Return [x, y] of the center of cell containing provided text 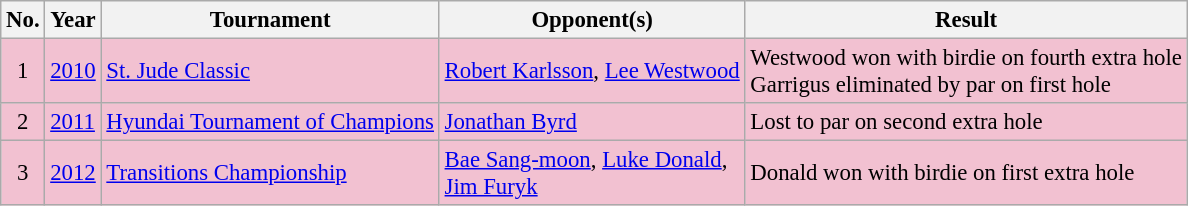
2010 [73, 72]
Robert Karlsson, Lee Westwood [592, 72]
Transitions Championship [270, 174]
1 [23, 72]
No. [23, 20]
Opponent(s) [592, 20]
Tournament [270, 20]
Bae Sang-moon, Luke Donald, Jim Furyk [592, 174]
St. Jude Classic [270, 72]
3 [23, 174]
Hyundai Tournament of Champions [270, 122]
Year [73, 20]
Donald won with birdie on first extra hole [966, 174]
Lost to par on second extra hole [966, 122]
2 [23, 122]
2011 [73, 122]
2012 [73, 174]
Westwood won with birdie on fourth extra holeGarrigus eliminated by par on first hole [966, 72]
Result [966, 20]
Jonathan Byrd [592, 122]
